Pinpoint the cell where the given text exists, returning its [x, y] midpoint coordinate. 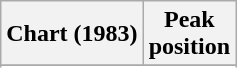
Chart (1983) [72, 34]
Peakposition [189, 34]
